Identify which cell holds the provided text, then report its [X, Y] central coordinate. 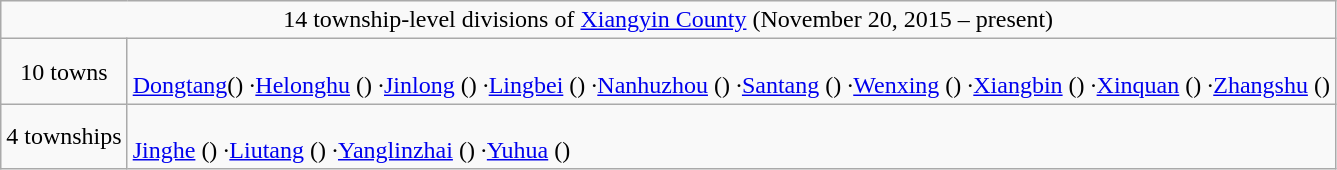
10 towns [64, 72]
14 township-level divisions of Xiangyin County (November 20, 2015 – present) [668, 20]
Dongtang() ·Helonghu () ·Jinlong () ·Lingbei () ·Nanhuzhou () ·Santang () ·Wenxing () ·Xiangbin () ·Xinquan () ·Zhangshu () [731, 72]
Jinghe () ·Liutang () ·Yanglinzhai () ·Yuhua () [731, 136]
4 townships [64, 136]
